Return (x, y) of the center of cell containing provided text 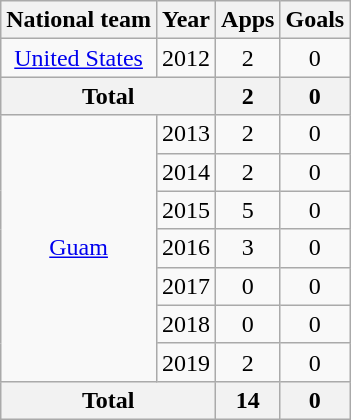
2013 (186, 134)
2014 (186, 172)
5 (248, 210)
United States (79, 58)
2017 (186, 286)
2012 (186, 58)
2015 (186, 210)
Guam (79, 248)
3 (248, 248)
Apps (248, 20)
National team (79, 20)
2018 (186, 324)
2016 (186, 248)
2019 (186, 362)
Goals (315, 20)
Year (186, 20)
14 (248, 400)
